Identify which cell holds the provided text, then report its (x, y) central coordinate. 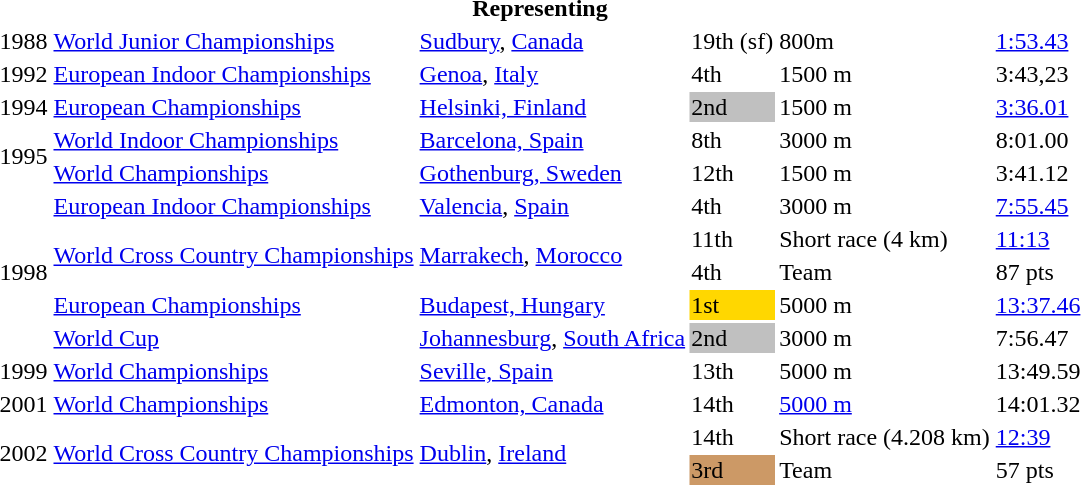
Seville, Spain (552, 371)
World Junior Championships (234, 41)
World Cup (234, 338)
Short race (4.208 km) (885, 437)
Sudbury, Canada (552, 41)
Valencia, Spain (552, 206)
1st (732, 305)
World Indoor Championships (234, 140)
Dublin, Ireland (552, 454)
Johannesburg, South Africa (552, 338)
Edmonton, Canada (552, 404)
Gothenburg, Sweden (552, 173)
Budapest, Hungary (552, 305)
Short race (4 km) (885, 239)
Helsinki, Finland (552, 107)
Barcelona, Spain (552, 140)
11th (732, 239)
Marrakech, Morocco (552, 256)
8th (732, 140)
3rd (732, 470)
13th (732, 371)
12th (732, 173)
800m (885, 41)
Genoa, Italy (552, 74)
19th (sf) (732, 41)
